Scan for the cell matching the given text and deliver its [x, y] coordinate at center. 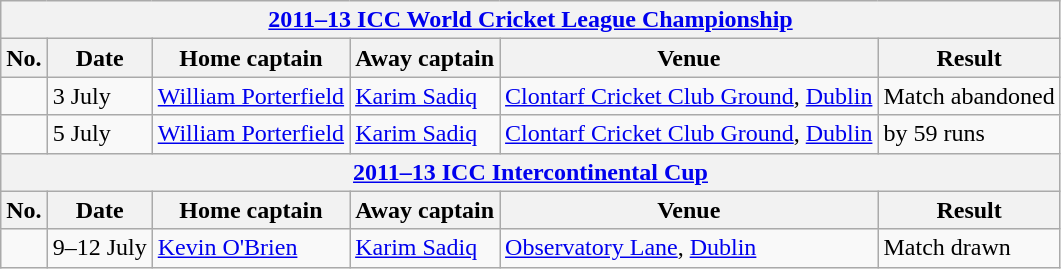
2011–13 ICC World Cricket League Championship [531, 20]
by 59 runs [969, 134]
2011–13 ICC Intercontinental Cup [531, 172]
Kevin O'Brien [250, 248]
Observatory Lane, Dublin [689, 248]
9–12 July [100, 248]
Match abandoned [969, 96]
Match drawn [969, 248]
5 July [100, 134]
3 July [100, 96]
